Provide the [X, Y] coordinate of the cell's center where the given text is located.  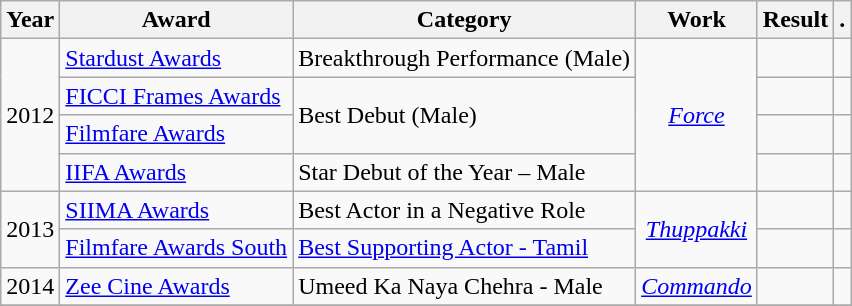
FICCI Frames Awards [176, 96]
Best Supporting Actor - Tamil [464, 248]
Star Debut of the Year – Male [464, 172]
Commando [697, 286]
Best Debut (Male) [464, 115]
2013 [30, 229]
. [842, 20]
Filmfare Awards [176, 134]
Filmfare Awards South [176, 248]
2014 [30, 286]
Breakthrough Performance (Male) [464, 58]
Work [697, 20]
Zee Cine Awards [176, 286]
2012 [30, 115]
Force [697, 115]
Award [176, 20]
Year [30, 20]
Stardust Awards [176, 58]
Result [795, 20]
Best Actor in a Negative Role [464, 210]
Category [464, 20]
SIIMA Awards [176, 210]
Umeed Ka Naya Chehra - Male [464, 286]
IIFA Awards [176, 172]
Thuppakki [697, 229]
